Provide the [X, Y] coordinate of the cell's center where the given text is located.  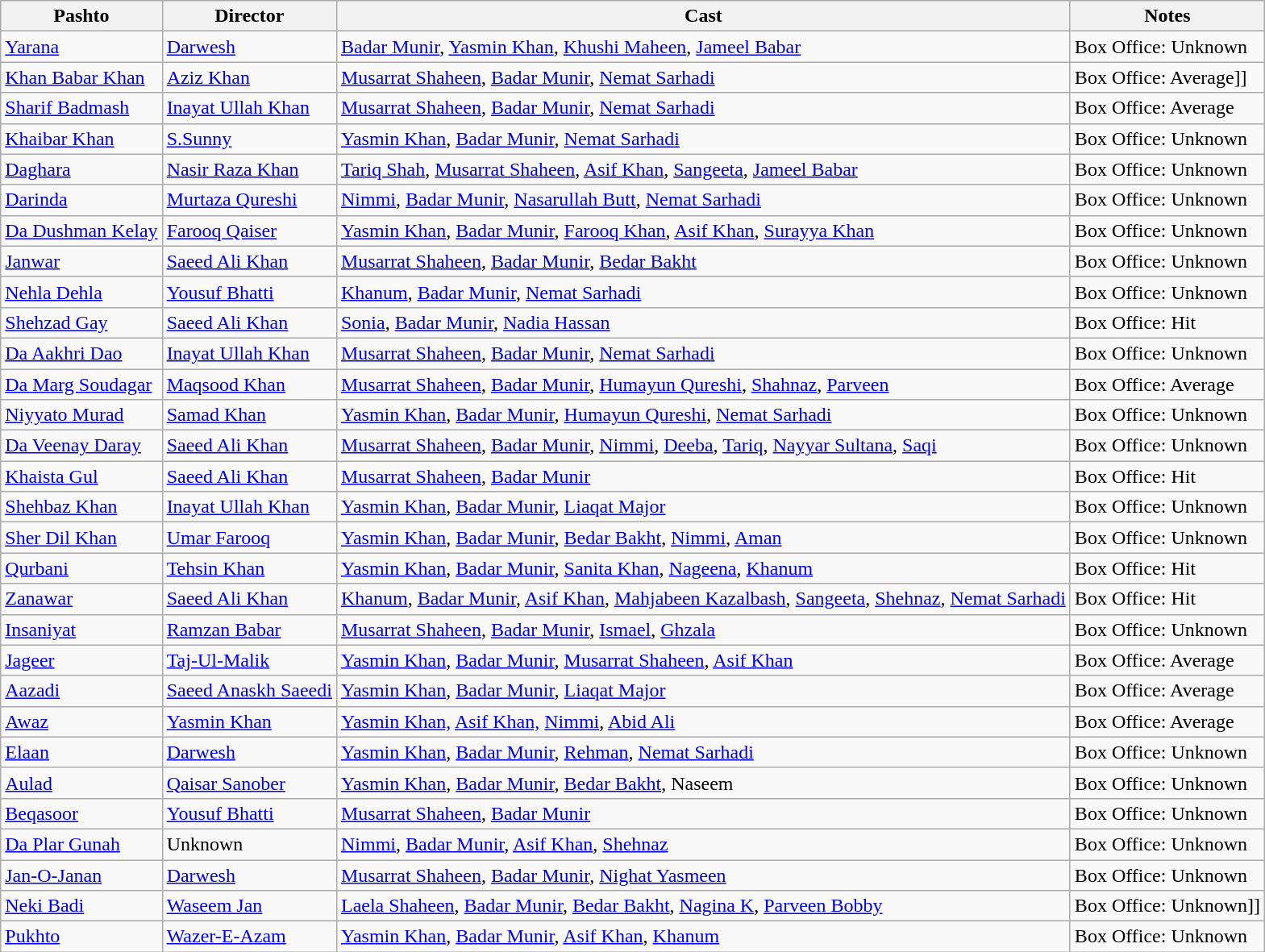
Yasmin Khan, Asif Khan, Nimmi, Abid Ali [703, 721]
Samad Khan [249, 415]
Da Marg Soudagar [81, 385]
S.Sunny [249, 139]
Yasmin Khan, Badar Munir, Asif Khan, Khanum [703, 937]
Waseem Jan [249, 906]
Elaan [81, 752]
Yasmin Khan, Badar Munir, Rehman, Nemat Sarhadi [703, 752]
Da Aakhri Dao [81, 353]
Khanum, Badar Munir, Asif Khan, Mahjabeen Kazalbash, Sangeeta, Shehnaz, Nemat Sarhadi [703, 599]
Insaniyat [81, 630]
Qurbani [81, 568]
Qaisar Sanober [249, 783]
Yasmin Khan, Badar Munir, Nemat Sarhadi [703, 139]
Shehzad Gay [81, 322]
Nimmi, Badar Munir, Asif Khan, Shehnaz [703, 844]
Sher Dil Khan [81, 538]
Yasmin Khan, Badar Munir, Bedar Bakht, Nimmi, Aman [703, 538]
Maqsood Khan [249, 385]
Pukhto [81, 937]
Yasmin Khan, Badar Munir, Sanita Khan, Nageena, Khanum [703, 568]
Awaz [81, 721]
Beqasoor [81, 813]
Darinda [81, 200]
Sonia, Badar Munir, Nadia Hassan [703, 322]
Yasmin Khan, Badar Munir, Humayun Qureshi, Nemat Sarhadi [703, 415]
Ramzan Babar [249, 630]
Tehsin Khan [249, 568]
Musarrat Shaheen, Badar Munir, Nimmi, Deeba, Tariq, Nayyar Sultana, Saqi [703, 446]
Badar Munir, Yasmin Khan, Khushi Maheen, Jameel Babar [703, 47]
Nasir Raza Khan [249, 169]
Musarrat Shaheen, Badar Munir, Humayun Qureshi, Shahnaz, Parveen [703, 385]
Khanum, Badar Munir, Nemat Sarhadi [703, 292]
Director [249, 16]
Da Dushman Kelay [81, 231]
Yasmin Khan, Badar Munir, Farooq Khan, Asif Khan, Surayya Khan [703, 231]
Da Plar Gunah [81, 844]
Jan-O-Janan [81, 875]
Murtaza Qureshi [249, 200]
Taj-Ul-Malik [249, 660]
Cast [703, 16]
Jageer [81, 660]
Tariq Shah, Musarrat Shaheen, Asif Khan, Sangeeta, Jameel Babar [703, 169]
Unknown [249, 844]
Farooq Qaiser [249, 231]
Aziz Khan [249, 77]
Aazadi [81, 691]
Janwar [81, 261]
Daghara [81, 169]
Musarrat Shaheen, Badar Munir, Nighat Yasmeen [703, 875]
Nimmi, Badar Munir, Nasarullah Butt, Nemat Sarhadi [703, 200]
Nehla Dehla [81, 292]
Yasmin Khan, Badar Munir, Musarrat Shaheen, Asif Khan [703, 660]
Notes [1167, 16]
Musarrat Shaheen, Badar Munir, Ismael, Ghzala [703, 630]
Khaibar Khan [81, 139]
Niyyato Murad [81, 415]
Aulad [81, 783]
Yasmin Khan, Badar Munir, Bedar Bakht, Naseem [703, 783]
Yasmin Khan [249, 721]
Khan Babar Khan [81, 77]
Khaista Gul [81, 476]
Pashto [81, 16]
Musarrat Shaheen, Badar Munir, Bedar Bakht [703, 261]
Box Office: Average]] [1167, 77]
Neki Badi [81, 906]
Yarana [81, 47]
Wazer-E-Azam [249, 937]
Box Office: Unknown]] [1167, 906]
Da Veenay Daray [81, 446]
Umar Farooq [249, 538]
Shehbaz Khan [81, 507]
Zanawar [81, 599]
Saeed Anaskh Saeedi [249, 691]
Laela Shaheen, Badar Munir, Bedar Bakht, Nagina K, Parveen Bobby [703, 906]
Sharif Badmash [81, 108]
